Pinpoint the cell where the given text exists, returning its [x, y] midpoint coordinate. 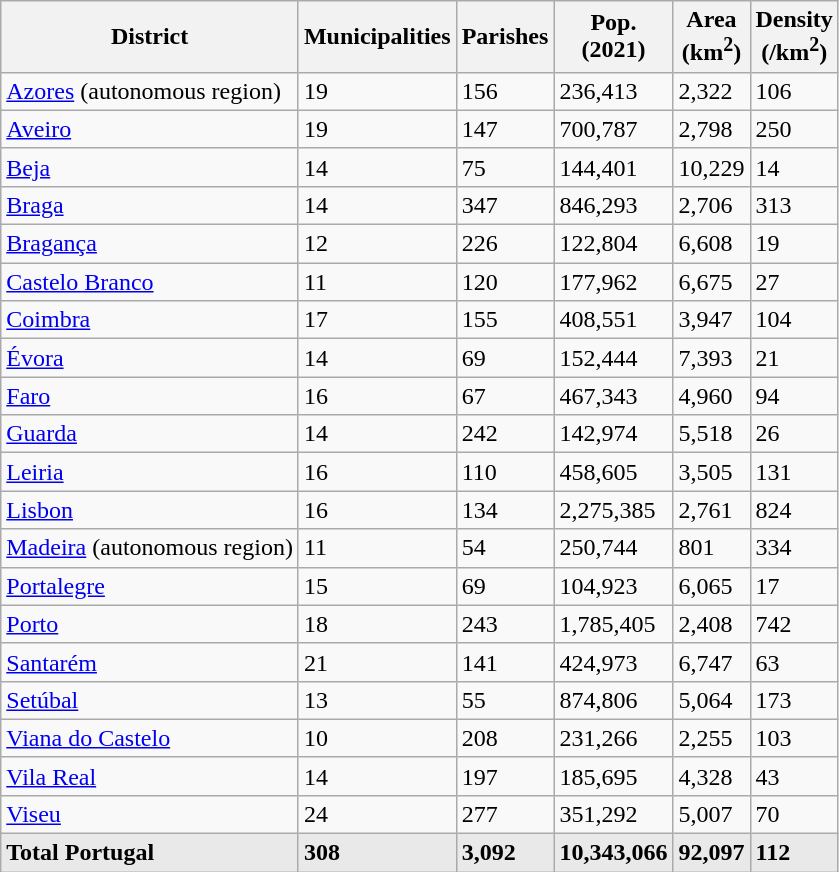
250,744 [614, 548]
351,292 [614, 814]
Portalegre [150, 586]
122,804 [614, 244]
Faro [150, 396]
Madeira (autonomous region) [150, 548]
Guarda [150, 434]
467,343 [614, 396]
26 [794, 434]
104 [794, 320]
177,962 [614, 282]
Azores (autonomous region) [150, 91]
155 [505, 320]
156 [505, 91]
Setúbal [150, 700]
226 [505, 244]
152,444 [614, 358]
Municipalities [377, 37]
94 [794, 396]
Total Portugal [150, 853]
103 [794, 738]
458,605 [614, 472]
197 [505, 776]
347 [505, 205]
120 [505, 282]
Parishes [505, 37]
2,322 [712, 91]
6,608 [712, 244]
24 [377, 814]
10 [377, 738]
Aveiro [150, 129]
2,798 [712, 129]
801 [712, 548]
6,065 [712, 586]
4,328 [712, 776]
147 [505, 129]
Beja [150, 167]
112 [794, 853]
Porto [150, 624]
3,947 [712, 320]
70 [794, 814]
6,747 [712, 662]
742 [794, 624]
Coimbra [150, 320]
Viseu [150, 814]
5,064 [712, 700]
7,393 [712, 358]
12 [377, 244]
3,505 [712, 472]
277 [505, 814]
Density(/km2) [794, 37]
104,923 [614, 586]
3,092 [505, 853]
142,974 [614, 434]
6,675 [712, 282]
2,706 [712, 205]
67 [505, 396]
92,097 [712, 853]
54 [505, 548]
Pop.(2021) [614, 37]
63 [794, 662]
Vila Real [150, 776]
1,785,405 [614, 624]
408,551 [614, 320]
43 [794, 776]
106 [794, 91]
2,255 [712, 738]
10,229 [712, 167]
Braga [150, 205]
424,973 [614, 662]
208 [505, 738]
15 [377, 586]
5,518 [712, 434]
131 [794, 472]
243 [505, 624]
Bragança [150, 244]
Lisbon [150, 510]
141 [505, 662]
308 [377, 853]
250 [794, 129]
18 [377, 624]
55 [505, 700]
173 [794, 700]
2,761 [712, 510]
700,787 [614, 129]
110 [505, 472]
134 [505, 510]
231,266 [614, 738]
185,695 [614, 776]
334 [794, 548]
10,343,066 [614, 853]
236,413 [614, 91]
313 [794, 205]
27 [794, 282]
874,806 [614, 700]
4,960 [712, 396]
Viana do Castelo [150, 738]
2,408 [712, 624]
Area(km2) [712, 37]
Évora [150, 358]
2,275,385 [614, 510]
Santarém [150, 662]
242 [505, 434]
5,007 [712, 814]
144,401 [614, 167]
75 [505, 167]
846,293 [614, 205]
13 [377, 700]
Castelo Branco [150, 282]
Leiria [150, 472]
824 [794, 510]
District [150, 37]
